Return [x, y] of the center of cell containing provided text 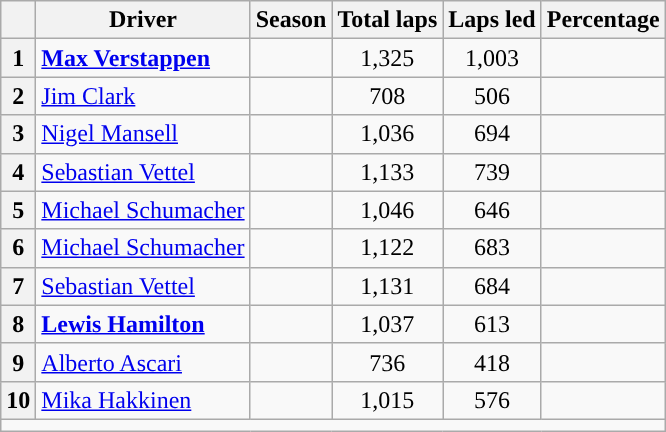
506 [492, 96]
1,046 [388, 210]
1,122 [388, 248]
3 [18, 134]
736 [388, 362]
5 [18, 210]
576 [492, 400]
708 [388, 96]
1 [18, 58]
Driver [143, 20]
418 [492, 362]
1,131 [388, 286]
Nigel Mansell [143, 134]
Alberto Ascari [143, 362]
1,003 [492, 58]
Laps led [492, 20]
684 [492, 286]
9 [18, 362]
1,133 [388, 172]
1,015 [388, 400]
6 [18, 248]
10 [18, 400]
4 [18, 172]
Jim Clark [143, 96]
694 [492, 134]
739 [492, 172]
683 [492, 248]
2 [18, 96]
1,037 [388, 324]
613 [492, 324]
Total laps [388, 20]
8 [18, 324]
Mika Hakkinen [143, 400]
1,325 [388, 58]
Percentage [603, 20]
646 [492, 210]
Max Verstappen [143, 58]
1,036 [388, 134]
Lewis Hamilton [143, 324]
Season [291, 20]
7 [18, 286]
